Extract the [x, y] coordinate from the center of the cell holding the provided text.  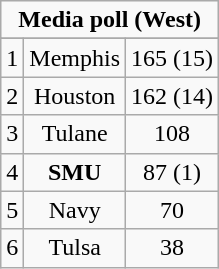
3 [12, 134]
Memphis [75, 58]
87 (1) [172, 172]
38 [172, 248]
Tulsa [75, 248]
Navy [75, 210]
70 [172, 210]
Tulane [75, 134]
6 [12, 248]
Media poll (West) [110, 20]
1 [12, 58]
2 [12, 96]
162 (14) [172, 96]
165 (15) [172, 58]
5 [12, 210]
SMU [75, 172]
108 [172, 134]
4 [12, 172]
Houston [75, 96]
